Extract the [x, y] coordinate from the center of the cell holding the provided text.  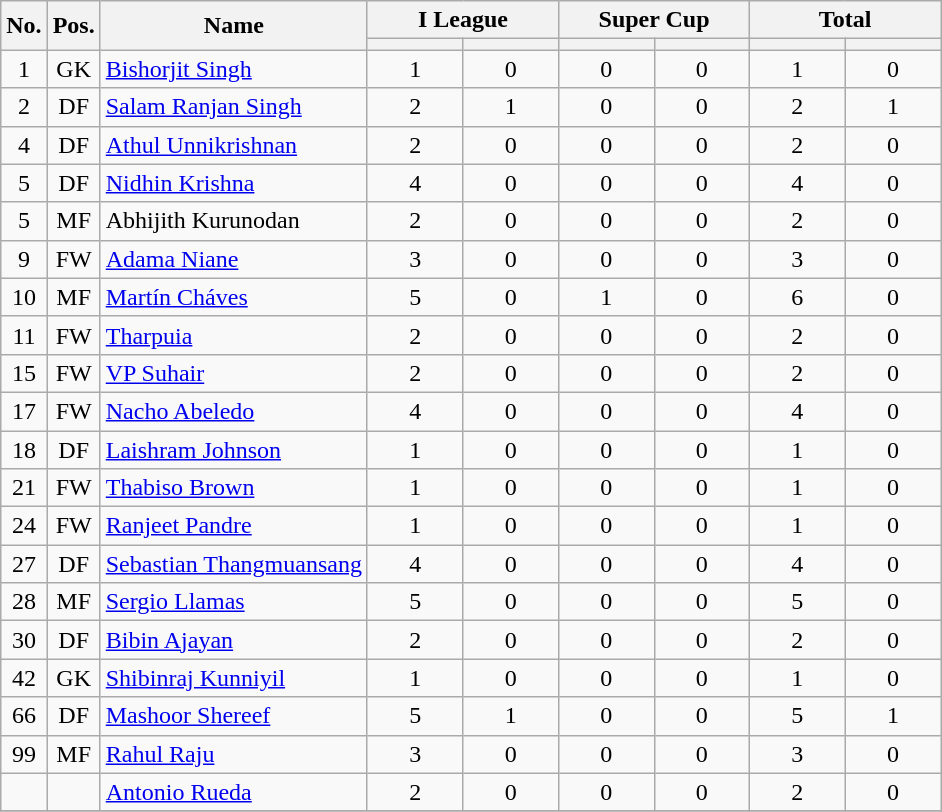
21 [24, 488]
Tharpuia [234, 335]
Abhijith Kurunodan [234, 221]
Thabiso Brown [234, 488]
Bibin Ajayan [234, 640]
27 [24, 564]
Antonio Rueda [234, 792]
Rahul Raju [234, 754]
Adama Niane [234, 259]
10 [24, 297]
Nacho Abeledo [234, 411]
99 [24, 754]
Sergio Llamas [234, 602]
I League [462, 20]
Nidhin Krishna [234, 183]
11 [24, 335]
18 [24, 449]
Total [846, 20]
6 [798, 297]
Salam Ranjan Singh [234, 107]
Bishorjit Singh [234, 69]
Laishram Johnson [234, 449]
17 [24, 411]
24 [24, 526]
Shibinraj Kunniyil [234, 678]
VP Suhair [234, 373]
9 [24, 259]
15 [24, 373]
42 [24, 678]
28 [24, 602]
Athul Unnikrishnan [234, 145]
No. [24, 26]
Name [234, 26]
30 [24, 640]
Super Cup [654, 20]
Pos. [74, 26]
66 [24, 716]
Mashoor Shereef [234, 716]
Ranjeet Pandre [234, 526]
Martín Cháves [234, 297]
Sebastian Thangmuansang [234, 564]
